From the cell containing the given text, extract its center point as [X, Y] coordinate. 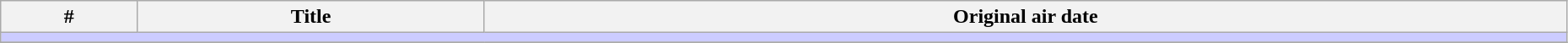
Title [311, 17]
Original air date [1026, 17]
# [69, 17]
